Capture the cell that displays the provided text and extract its (x, y) central coordinate. 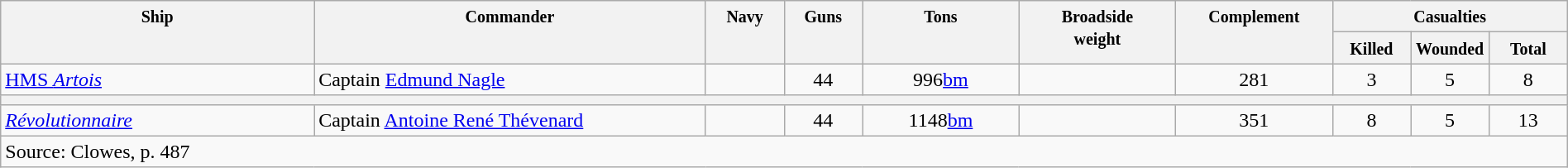
281 (1254, 79)
Captain Edmund Nagle (510, 79)
Casualties (1450, 17)
Total (1528, 48)
Complement (1254, 32)
Source: Clowes, p. 487 (784, 151)
Killed (1371, 48)
Broadsideweight (1097, 32)
Tons (941, 32)
Guns (824, 32)
3 (1371, 79)
996bm (941, 79)
Navy (744, 32)
Commander (510, 32)
HMS Artois (157, 79)
13 (1528, 120)
Wounded (1451, 48)
351 (1254, 120)
Captain Antoine René Thévenard (510, 120)
1148bm (941, 120)
Ship (157, 32)
Révolutionnaire (157, 120)
